Provide the [X, Y] coordinate of the cell's center where the given text is located.  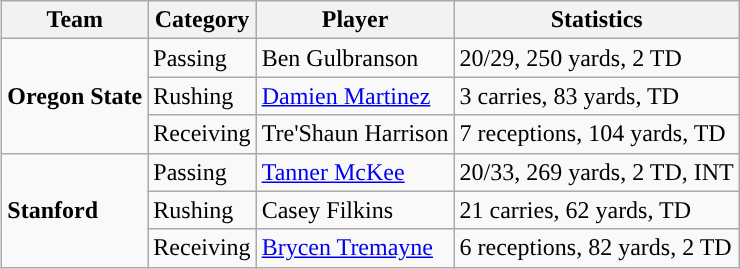
Damien Martinez [355, 96]
Stanford [75, 210]
Ben Gulbranson [355, 58]
Team [75, 20]
20/29, 250 yards, 2 TD [596, 58]
Statistics [596, 20]
20/33, 269 yards, 2 TD, INT [596, 172]
Brycen Tremayne [355, 248]
6 receptions, 82 yards, 2 TD [596, 248]
Player [355, 20]
Casey Filkins [355, 210]
3 carries, 83 yards, TD [596, 96]
Category [202, 20]
Oregon State [75, 96]
21 carries, 62 yards, TD [596, 210]
Tanner McKee [355, 172]
7 receptions, 104 yards, TD [596, 134]
Tre'Shaun Harrison [355, 134]
